Locate the cell with the specified text and output its [x, y] center coordinate. 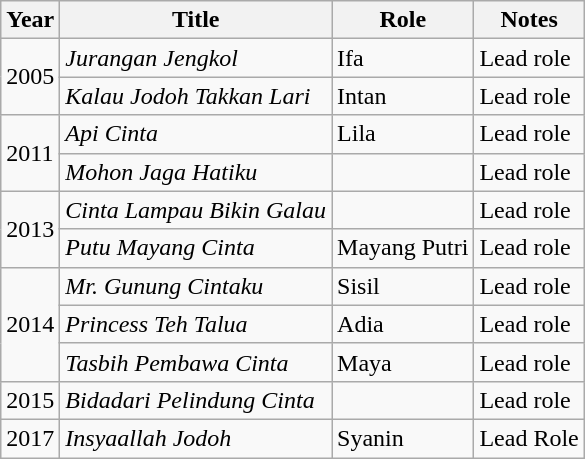
Role [403, 20]
Ifa [403, 58]
Cinta Lampau Bikin Galau [196, 210]
Api Cinta [196, 134]
Kalau Jodoh Takkan Lari [196, 96]
Mohon Jaga Hatiku [196, 172]
2013 [30, 229]
Lila [403, 134]
Mayang Putri [403, 248]
Insyaallah Jodoh [196, 438]
Tasbih Pembawa Cinta [196, 362]
Maya [403, 362]
2011 [30, 153]
Intan [403, 96]
Princess Teh Talua [196, 324]
Sisil [403, 286]
2014 [30, 324]
Lead Role [529, 438]
Notes [529, 20]
Jurangan Jengkol [196, 58]
Mr. Gunung Cintaku [196, 286]
Bidadari Pelindung Cinta [196, 400]
Year [30, 20]
Syanin [403, 438]
Adia [403, 324]
2005 [30, 77]
2017 [30, 438]
Title [196, 20]
2015 [30, 400]
Putu Mayang Cinta [196, 248]
